Search for the cell housing the specified text and yield its (x, y) center coordinate. 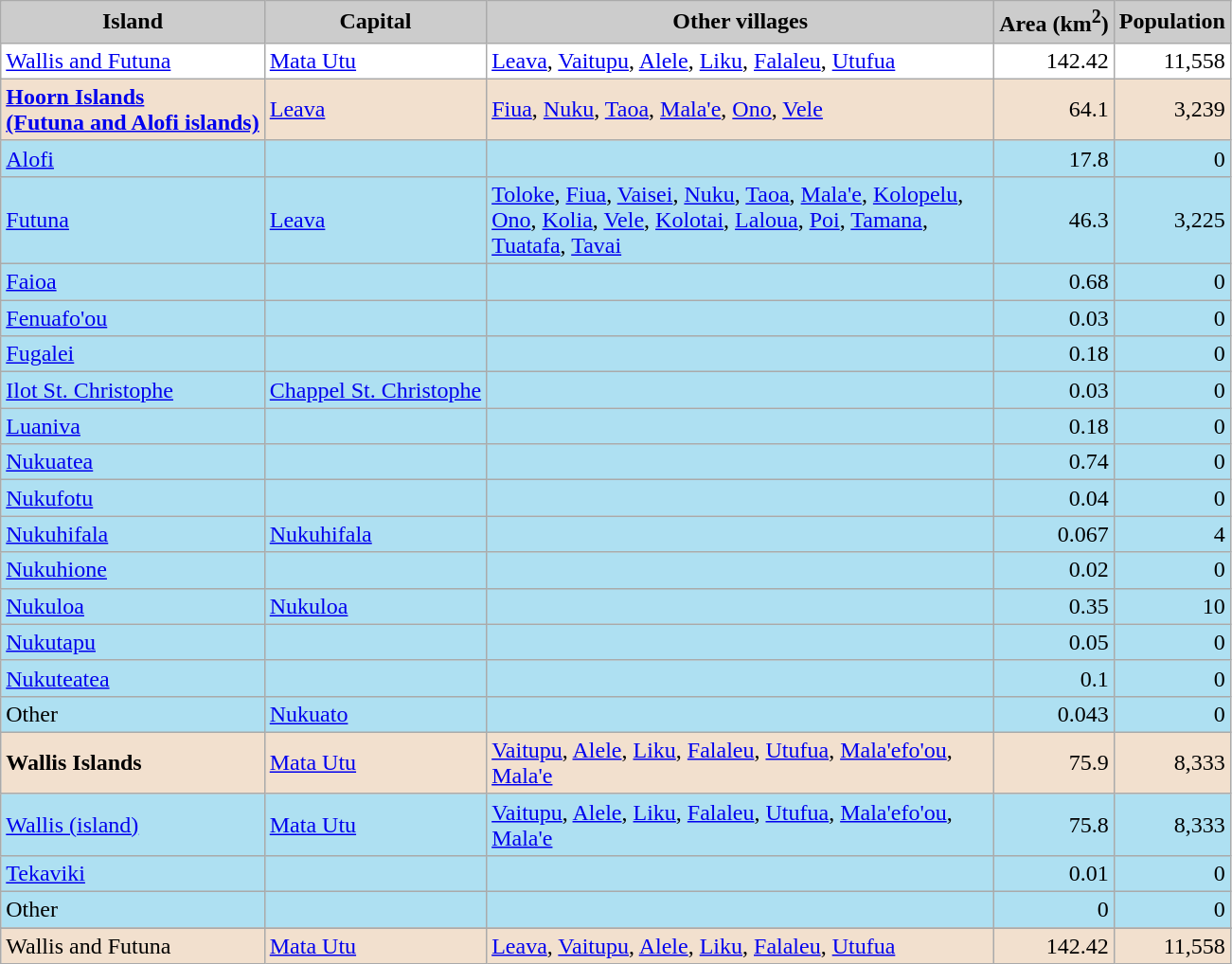
Capital (375, 23)
0.05 (1055, 642)
Chappel St. Christophe (375, 390)
Island (133, 23)
Tekaviki (133, 873)
Fugalei (133, 354)
0.1 (1055, 678)
4 (1172, 534)
Wallis (island) (133, 824)
Toloke, Fiua, Vaisei, Nuku, Taoa, Mala'e, Kolopelu, Ono, Kolia, Vele, Kolotai, Laloua, Poi, Tamana, Tuatafa, Tavai (741, 220)
Nukutapu (133, 642)
Area (km2) (1055, 23)
3,239 (1172, 110)
Ilot St. Christophe (133, 390)
Other villages (741, 23)
0.68 (1055, 282)
0.02 (1055, 570)
Futuna (133, 220)
Nukuteatea (133, 678)
Faioa (133, 282)
46.3 (1055, 220)
0.01 (1055, 873)
Alofi (133, 158)
Fenuafo'ou (133, 318)
75.9 (1055, 763)
Nukuhione (133, 570)
17.8 (1055, 158)
64.1 (1055, 110)
Hoorn Islands(Futuna and Alofi islands) (133, 110)
75.8 (1055, 824)
3,225 (1172, 220)
Nukuatea (133, 462)
0.04 (1055, 498)
Fiua, Nuku, Taoa, Mala'e, Ono, Vele (741, 110)
Population (1172, 23)
10 (1172, 606)
0.067 (1055, 534)
Wallis Islands (133, 763)
Luaniva (133, 426)
Nukufotu (133, 498)
0.043 (1055, 714)
Nukuato (375, 714)
0.74 (1055, 462)
0.35 (1055, 606)
